For the text-containing cell, return its midpoint in (x, y) coordinate format. 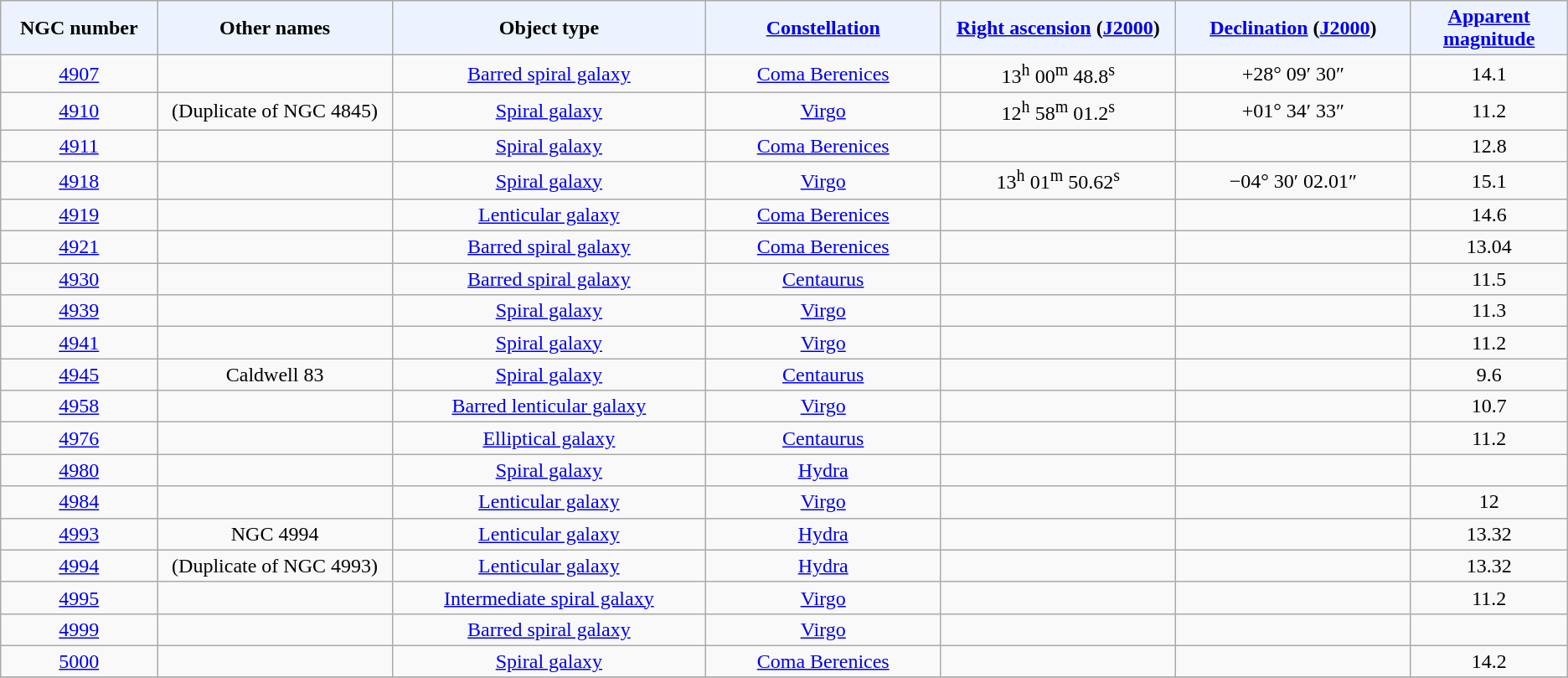
12.8 (1489, 146)
4911 (79, 146)
4918 (79, 181)
Constellation (823, 28)
10.7 (1489, 406)
4994 (79, 566)
14.2 (1489, 661)
11.3 (1489, 311)
(Duplicate of NGC 4845) (275, 111)
4919 (79, 215)
4945 (79, 375)
Apparent magnitude (1489, 28)
Intermediate spiral galaxy (549, 598)
+28° 09′ 30″ (1293, 74)
4984 (79, 502)
Barred lenticular galaxy (549, 406)
Elliptical galaxy (549, 438)
15.1 (1489, 181)
4921 (79, 247)
12 (1489, 502)
(Duplicate of NGC 4993) (275, 566)
Declination (J2000) (1293, 28)
−04° 30′ 02.01″ (1293, 181)
14.6 (1489, 215)
NGC 4994 (275, 534)
14.1 (1489, 74)
12h 58m 01.2s (1059, 111)
Object type (549, 28)
4910 (79, 111)
Caldwell 83 (275, 375)
4980 (79, 470)
4958 (79, 406)
9.6 (1489, 375)
Other names (275, 28)
11.5 (1489, 279)
4939 (79, 311)
5000 (79, 661)
4993 (79, 534)
4999 (79, 629)
13h 01m 50.62s (1059, 181)
13h 00m 48.8s (1059, 74)
+01° 34′ 33″ (1293, 111)
13.04 (1489, 247)
4941 (79, 343)
4907 (79, 74)
4930 (79, 279)
4995 (79, 598)
4976 (79, 438)
Right ascension (J2000) (1059, 28)
NGC number (79, 28)
